From the cell containing the given text, extract its center point as (x, y) coordinate. 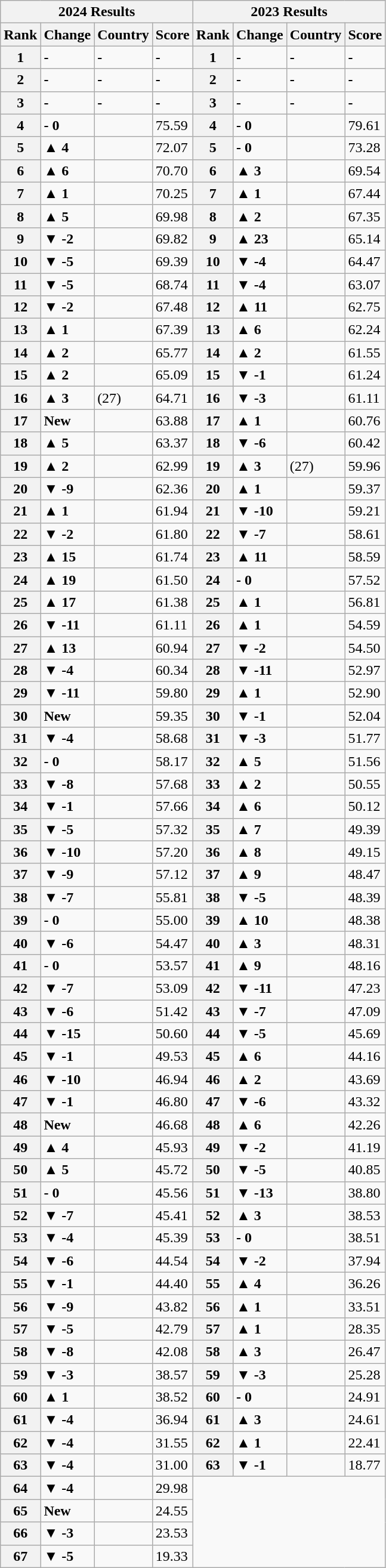
42.79 (172, 1329)
67.44 (365, 193)
▼ -13 (260, 1193)
45.72 (172, 1170)
2024 Results (97, 12)
61.38 (172, 602)
64.47 (365, 261)
59.96 (365, 466)
45.39 (172, 1238)
49.53 (172, 1057)
52.90 (365, 693)
63.88 (172, 421)
61.55 (365, 353)
65.09 (172, 375)
54.47 (172, 943)
68.74 (172, 285)
50.60 (172, 1034)
70.25 (172, 193)
59.80 (172, 693)
31.00 (172, 1465)
58.61 (365, 534)
57.32 (172, 829)
33.51 (365, 1306)
57.66 (172, 807)
63.07 (365, 285)
24.55 (172, 1511)
61.74 (172, 557)
49.39 (365, 829)
69.54 (365, 171)
65.14 (365, 239)
43.69 (365, 1079)
42.08 (172, 1351)
2023 Results (289, 12)
51.56 (365, 761)
54.50 (365, 647)
28.35 (365, 1329)
67 (20, 1556)
36.94 (172, 1420)
60.94 (172, 647)
▲ 8 (260, 852)
57.20 (172, 852)
57.12 (172, 875)
51.42 (172, 1011)
22.41 (365, 1443)
48.39 (365, 897)
58.68 (172, 739)
45.56 (172, 1193)
67.39 (172, 330)
48.38 (365, 920)
38.57 (172, 1374)
47.23 (365, 988)
40.85 (365, 1170)
19.33 (172, 1556)
60.42 (365, 443)
49.15 (365, 852)
46.80 (172, 1102)
69.82 (172, 239)
61.94 (172, 511)
61.80 (172, 534)
25.28 (365, 1374)
38.80 (365, 1193)
▲ 17 (67, 602)
54.59 (365, 625)
▲ 10 (260, 920)
43.32 (365, 1102)
26.47 (365, 1351)
46.68 (172, 1125)
38.52 (172, 1397)
23.53 (172, 1533)
67.48 (172, 307)
51.77 (365, 739)
47.09 (365, 1011)
75.59 (172, 125)
62.36 (172, 489)
61.24 (365, 375)
31.55 (172, 1443)
57.68 (172, 784)
41.19 (365, 1147)
50.12 (365, 807)
42.26 (365, 1125)
50.55 (365, 784)
55.81 (172, 897)
62.24 (365, 330)
37.94 (365, 1261)
65.77 (172, 353)
44.40 (172, 1283)
69.39 (172, 261)
61.50 (172, 579)
▲ 13 (67, 647)
67.35 (365, 216)
▲ 7 (260, 829)
44.16 (365, 1057)
58.59 (365, 557)
60.34 (172, 671)
45.93 (172, 1147)
59.35 (172, 716)
70.70 (172, 171)
38.53 (365, 1215)
45.41 (172, 1215)
43.82 (172, 1306)
57.52 (365, 579)
53.09 (172, 988)
72.07 (172, 148)
64.71 (172, 398)
56.81 (365, 602)
65 (20, 1511)
29.98 (172, 1488)
46.94 (172, 1079)
52.97 (365, 671)
63.37 (172, 443)
24.91 (365, 1397)
48.16 (365, 965)
60.76 (365, 421)
48.31 (365, 943)
79.61 (365, 125)
55.00 (172, 920)
▲ 15 (67, 557)
18.77 (365, 1465)
▲ 19 (67, 579)
73.28 (365, 148)
45.69 (365, 1034)
66 (20, 1533)
59.21 (365, 511)
24.61 (365, 1420)
58.17 (172, 761)
69.98 (172, 216)
▲ 23 (260, 239)
▼ -15 (67, 1034)
48.47 (365, 875)
53.57 (172, 965)
62.99 (172, 466)
38.51 (365, 1238)
64 (20, 1488)
62.75 (365, 307)
59.37 (365, 489)
44.54 (172, 1261)
36.26 (365, 1283)
52.04 (365, 716)
